Detect which cell encompasses the target text, then output its (X, Y) center coordinate. 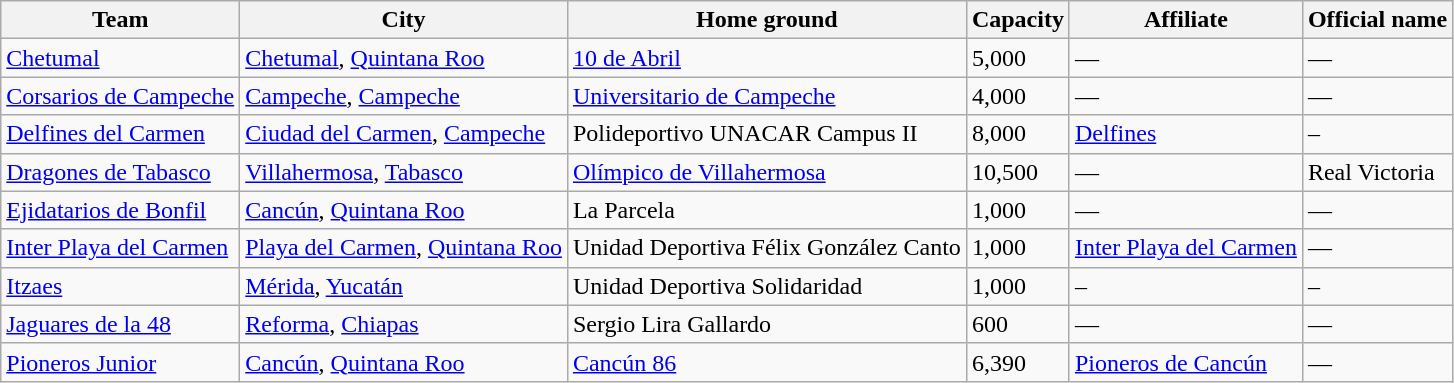
Villahermosa, Tabasco (404, 172)
Capacity (1018, 20)
Campeche, Campeche (404, 96)
Reforma, Chiapas (404, 324)
Ejidatarios de Bonfil (120, 210)
Corsarios de Campeche (120, 96)
Official name (1377, 20)
Affiliate (1186, 20)
Playa del Carmen, Quintana Roo (404, 248)
Mérida, Yucatán (404, 286)
Itzaes (120, 286)
Team (120, 20)
Home ground (766, 20)
Delfines del Carmen (120, 134)
Sergio Lira Gallardo (766, 324)
600 (1018, 324)
La Parcela (766, 210)
Olímpico de Villahermosa (766, 172)
Jaguares de la 48 (120, 324)
6,390 (1018, 362)
Pioneros de Cancún (1186, 362)
4,000 (1018, 96)
Universitario de Campeche (766, 96)
Real Victoria (1377, 172)
Unidad Deportiva Félix González Canto (766, 248)
Ciudad del Carmen, Campeche (404, 134)
Chetumal (120, 58)
5,000 (1018, 58)
Pioneros Junior (120, 362)
Dragones de Tabasco (120, 172)
City (404, 20)
Polideportivo UNACAR Campus II (766, 134)
10 de Abril (766, 58)
Delfines (1186, 134)
Unidad Deportiva Solidaridad (766, 286)
10,500 (1018, 172)
8,000 (1018, 134)
Cancún 86 (766, 362)
Chetumal, Quintana Roo (404, 58)
